Pinpoint the cell where the given text exists, returning its [X, Y] midpoint coordinate. 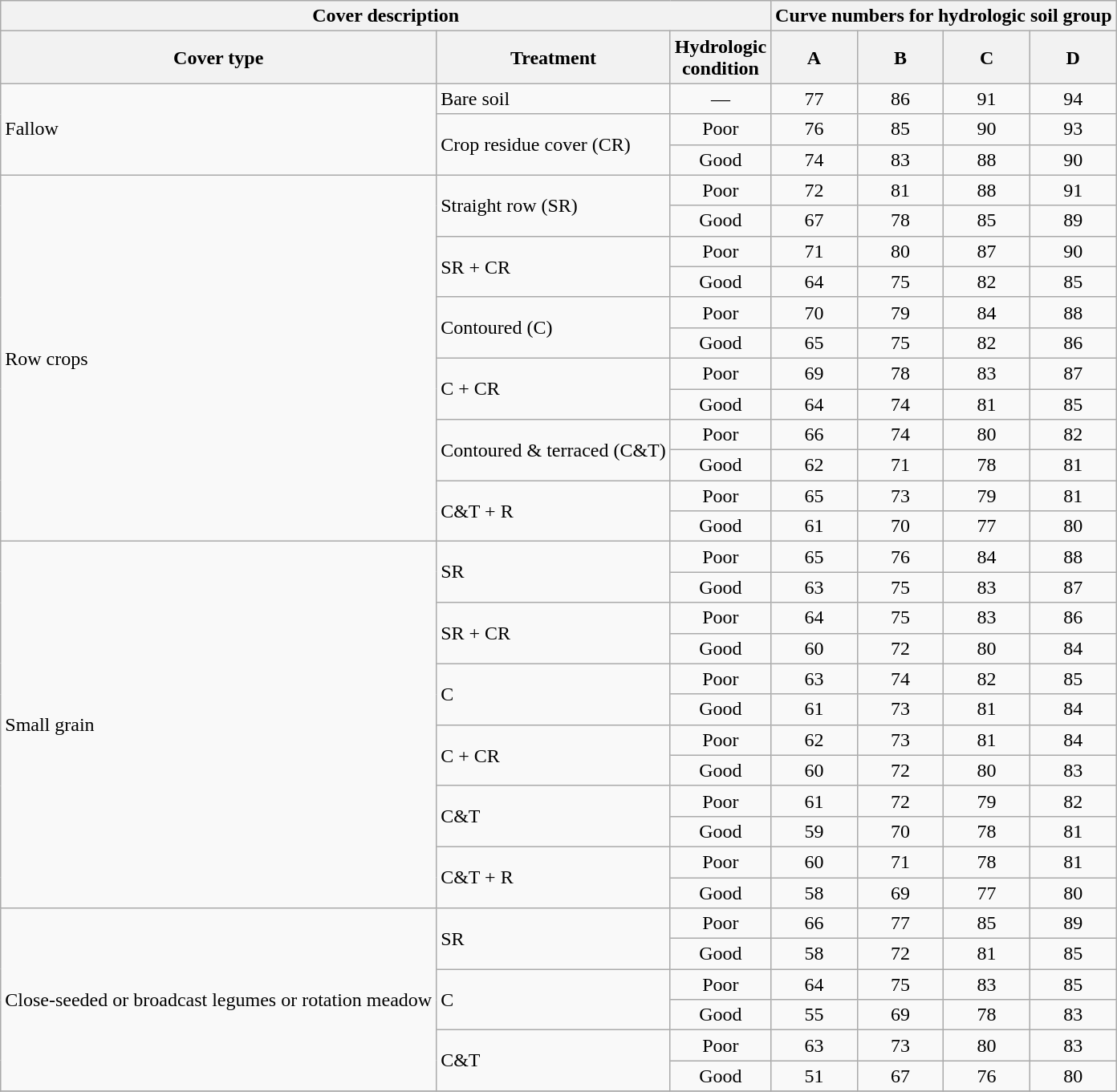
Cover description [386, 16]
Curve numbers for hydrologic soil group [944, 16]
A [814, 58]
D [1073, 58]
Bare soil [554, 99]
— [721, 99]
94 [1073, 99]
Crop residue cover (CR) [554, 144]
Small grain [218, 725]
B [900, 58]
93 [1073, 129]
Row crops [218, 358]
59 [814, 831]
51 [814, 1076]
Close-seeded or broadcast legumes or rotation meadow [218, 1000]
Contoured (C) [554, 327]
55 [814, 1015]
Contoured & terraced (C&T) [554, 450]
Treatment [554, 58]
Fallow [218, 129]
Straight row (SR) [554, 205]
Cover type [218, 58]
Hydrologiccondition [721, 58]
